From the cell containing the given text, extract its center point as [X, Y] coordinate. 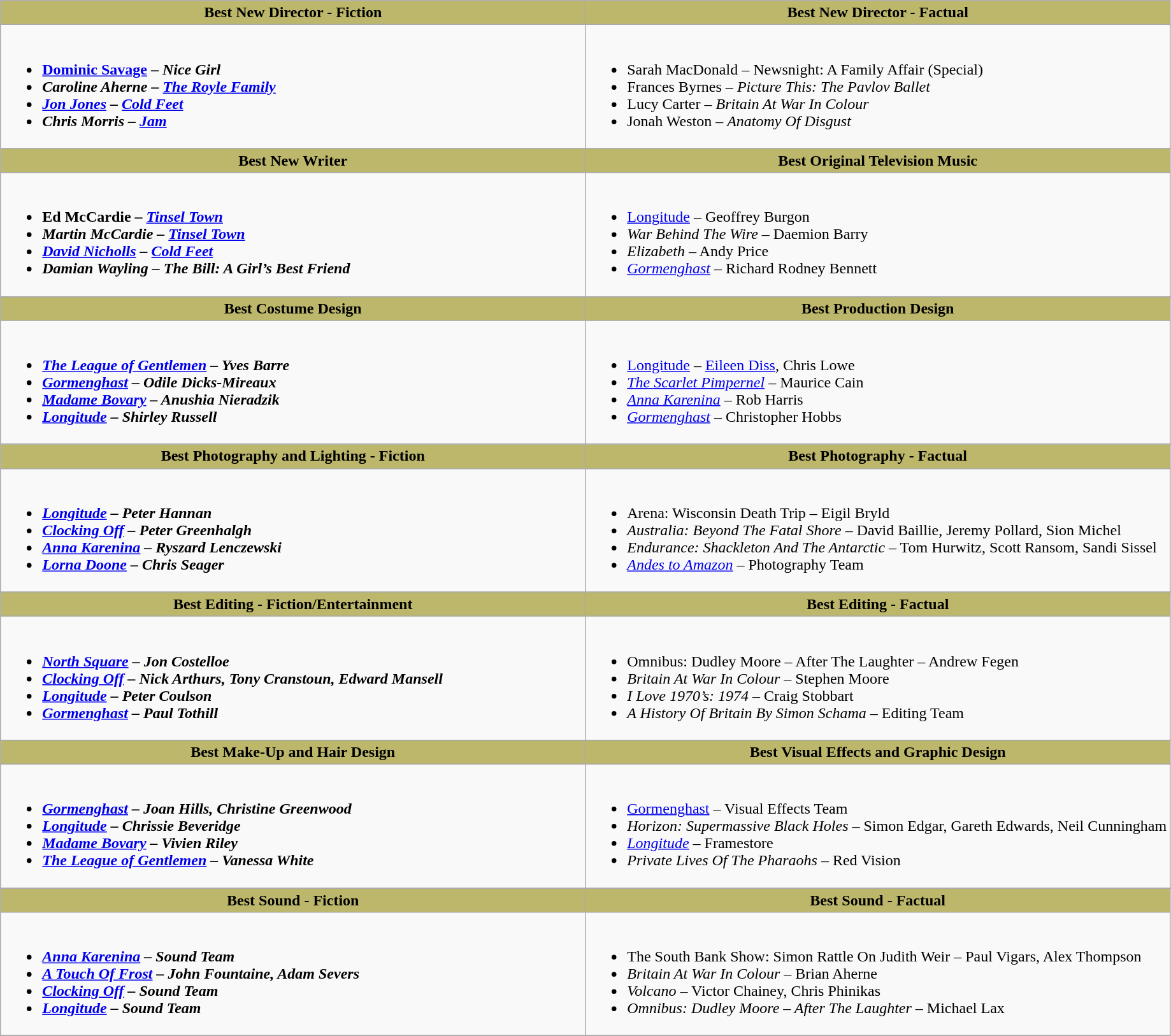
Best Editing - Factual [878, 604]
Gormenghast – Joan Hills, Christine GreenwoodLongitude – Chrissie BeveridgeMadame Bovary – Vivien RileyThe League of Gentlemen – Vanessa White [293, 826]
Best Visual Effects and Graphic Design [878, 752]
Anna Karenina – Sound TeamA Touch Of Frost – John Fountaine, Adam SeversClocking Off – Sound TeamLongitude – Sound Team [293, 974]
Best Costume Design [293, 308]
Best Photography - Factual [878, 456]
North Square – Jon CostelloeClocking Off – Nick Arthurs, Tony Cranstoun, Edward MansellLongitude – Peter CoulsonGormenghast – Paul Tothill [293, 678]
Best New Director - Factual [878, 13]
Longitude – Peter HannanClocking Off – Peter GreenhalghAnna Karenina – Ryszard LenczewskiLorna Doone – Chris Seager [293, 530]
Dominic Savage – Nice GirlCaroline Aherne – The Royle FamilyJon Jones – Cold FeetChris Morris – Jam [293, 87]
Best Sound - Factual [878, 900]
Best Sound - Fiction [293, 900]
Longitude – Eileen Diss, Chris LoweThe Scarlet Pimpernel – Maurice CainAnna Karenina – Rob HarrisGormenghast – Christopher Hobbs [878, 382]
Best Original Television Music [878, 161]
The League of Gentlemen – Yves BarreGormenghast – Odile Dicks-MireauxMadame Bovary – Anushia NieradzikLongitude – Shirley Russell [293, 382]
Best Photography and Lighting - Fiction [293, 456]
Best New Director - Fiction [293, 13]
Best Make-Up and Hair Design [293, 752]
Longitude – Geoffrey BurgonWar Behind The Wire – Daemion BarryElizabeth – Andy PriceGormenghast – Richard Rodney Bennett [878, 234]
Best Production Design [878, 308]
Ed McCardie – Tinsel TownMartin McCardie – Tinsel TownDavid Nicholls – Cold FeetDamian Wayling – The Bill: A Girl’s Best Friend [293, 234]
Best New Writer [293, 161]
Best Editing - Fiction/Entertainment [293, 604]
